Find where the given text appears and provide that cell's center as [X, Y] coordinate. 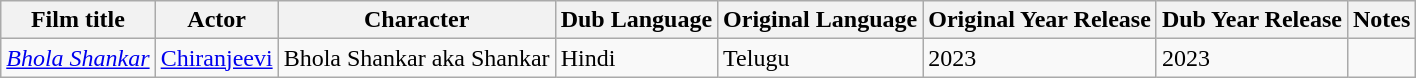
Original Language [820, 20]
Chiranjeevi [216, 58]
Character [416, 20]
Film title [78, 20]
Hindi [636, 58]
Original Year Release [1040, 20]
Telugu [820, 58]
Bhola Shankar aka Shankar [416, 58]
Notes [1381, 20]
Bhola Shankar [78, 58]
Dub Year Release [1252, 20]
Actor [216, 20]
Dub Language [636, 20]
